From the cell containing the given text, extract its center point as [x, y] coordinate. 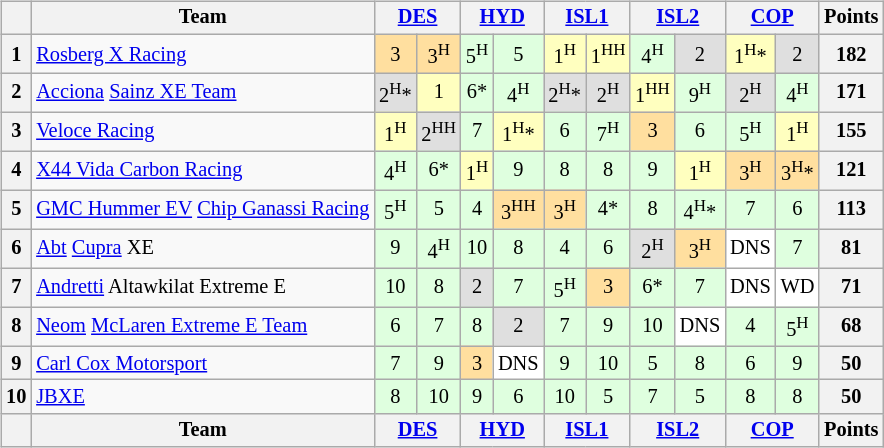
3HH [518, 210]
Neom McLaren Extreme E Team [202, 326]
Abt Cupra XE [202, 248]
81 [851, 248]
JBXE [202, 397]
71 [851, 288]
9H [700, 92]
WD [798, 288]
Acciona Sainz XE Team [202, 92]
7H [608, 132]
4* [608, 210]
121 [851, 170]
2HH [439, 132]
Andretti Altawkilat Extreme E [202, 288]
113 [851, 210]
Rosberg X Racing [202, 54]
GMC Hummer EV Chip Ganassi Racing [202, 210]
4H* [700, 210]
68 [851, 326]
171 [851, 92]
Veloce Racing [202, 132]
182 [851, 54]
3H* [798, 170]
X44 Vida Carbon Racing [202, 170]
155 [851, 132]
Carl Cox Motorsport [202, 363]
